From the cell containing the given text, extract its center point as (x, y) coordinate. 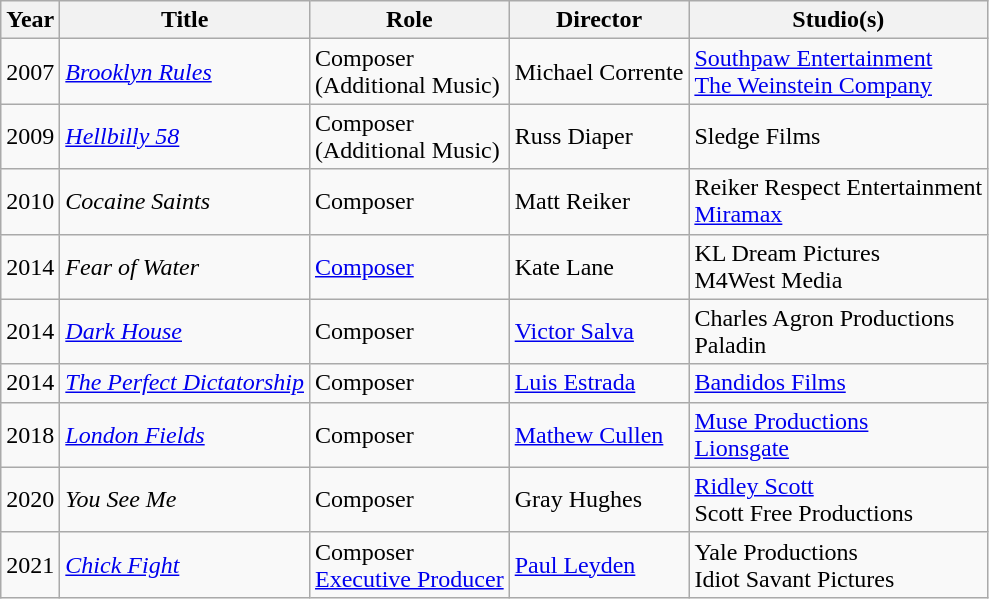
Paul Leyden (599, 564)
Matt Reiker (599, 202)
ComposerExecutive Producer (410, 564)
Victor Salva (599, 332)
London Fields (185, 434)
Gray Hughes (599, 500)
Michael Corrente (599, 72)
2018 (30, 434)
Role (410, 20)
Chick Fight (185, 564)
Director (599, 20)
Luis Estrada (599, 383)
2021 (30, 564)
Cocaine Saints (185, 202)
Southpaw EntertainmentThe Weinstein Company (838, 72)
Charles Agron ProductionsPaladin (838, 332)
Yale ProductionsIdiot Savant Pictures (838, 564)
2009 (30, 136)
2020 (30, 500)
Brooklyn Rules (185, 72)
Sledge Films (838, 136)
2010 (30, 202)
2007 (30, 72)
You See Me (185, 500)
Bandidos Films (838, 383)
Muse ProductionsLionsgate (838, 434)
Reiker Respect EntertainmentMiramax (838, 202)
Hellbilly 58 (185, 136)
Studio(s) (838, 20)
Fear of Water (185, 266)
Ridley ScottScott Free Productions (838, 500)
Mathew Cullen (599, 434)
Russ Diaper (599, 136)
Kate Lane (599, 266)
Dark House (185, 332)
Title (185, 20)
Year (30, 20)
The Perfect Dictatorship (185, 383)
KL Dream PicturesM4West Media (838, 266)
